For the text-containing cell, return its midpoint in [X, Y] coordinate format. 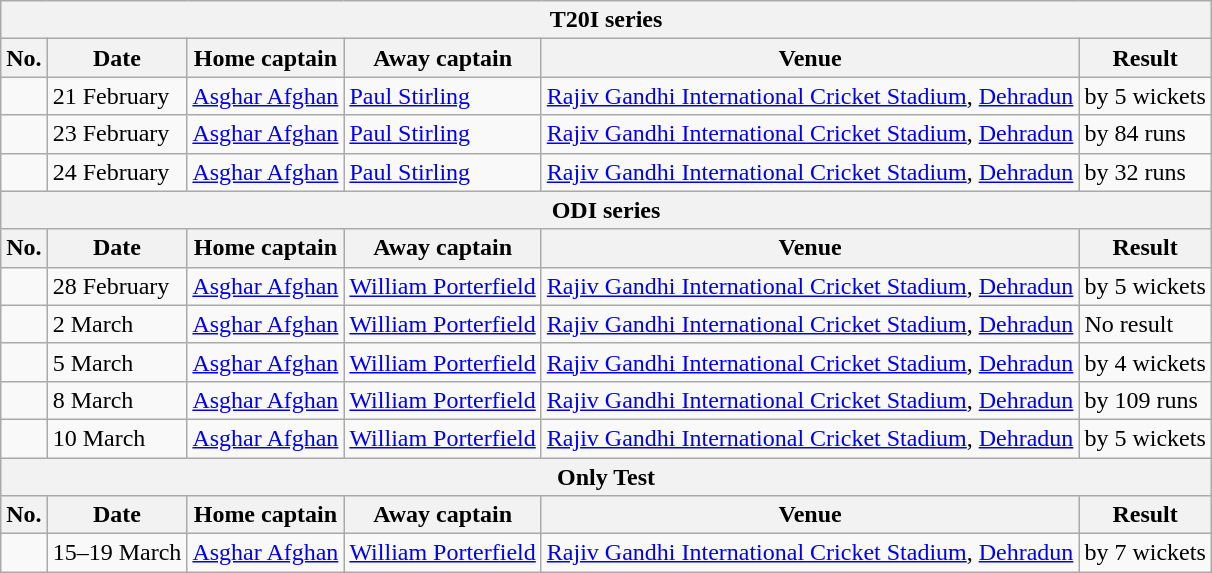
by 32 runs [1145, 172]
8 March [117, 400]
24 February [117, 172]
23 February [117, 134]
5 March [117, 362]
2 March [117, 324]
28 February [117, 286]
Only Test [606, 477]
No result [1145, 324]
15–19 March [117, 553]
by 109 runs [1145, 400]
by 4 wickets [1145, 362]
ODI series [606, 210]
21 February [117, 96]
by 84 runs [1145, 134]
by 7 wickets [1145, 553]
10 March [117, 438]
T20I series [606, 20]
